Output the [x, y] coordinate of the center of the cell containing the given text.  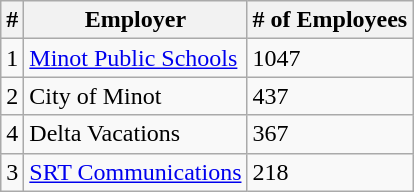
3 [12, 172]
367 [330, 134]
# [12, 20]
1047 [330, 58]
Delta Vacations [136, 134]
Employer [136, 20]
437 [330, 96]
# of Employees [330, 20]
SRT Communications [136, 172]
1 [12, 58]
Minot Public Schools [136, 58]
4 [12, 134]
2 [12, 96]
218 [330, 172]
City of Minot [136, 96]
